Extract the [X, Y] coordinate from the center of the cell holding the provided text.  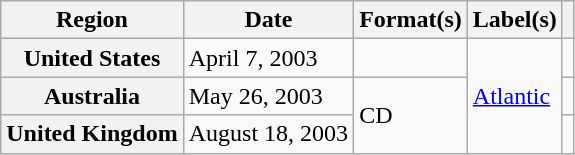
United States [92, 58]
Format(s) [411, 20]
CD [411, 115]
August 18, 2003 [268, 134]
Label(s) [514, 20]
April 7, 2003 [268, 58]
Region [92, 20]
Atlantic [514, 96]
May 26, 2003 [268, 96]
United Kingdom [92, 134]
Australia [92, 96]
Date [268, 20]
